For the text-containing cell, return its midpoint in [X, Y] coordinate format. 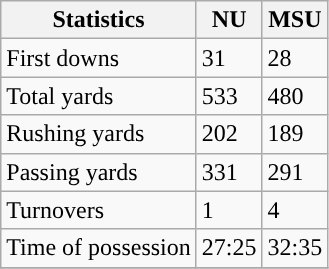
Total yards [99, 96]
28 [295, 58]
32:35 [295, 248]
MSU [295, 20]
NU [229, 20]
27:25 [229, 248]
189 [295, 134]
Rushing yards [99, 134]
202 [229, 134]
480 [295, 96]
533 [229, 96]
First downs [99, 58]
4 [295, 210]
Statistics [99, 20]
1 [229, 210]
Turnovers [99, 210]
291 [295, 172]
Passing yards [99, 172]
Time of possession [99, 248]
331 [229, 172]
31 [229, 58]
